Extract the [X, Y] coordinate from the center of the cell holding the provided text.  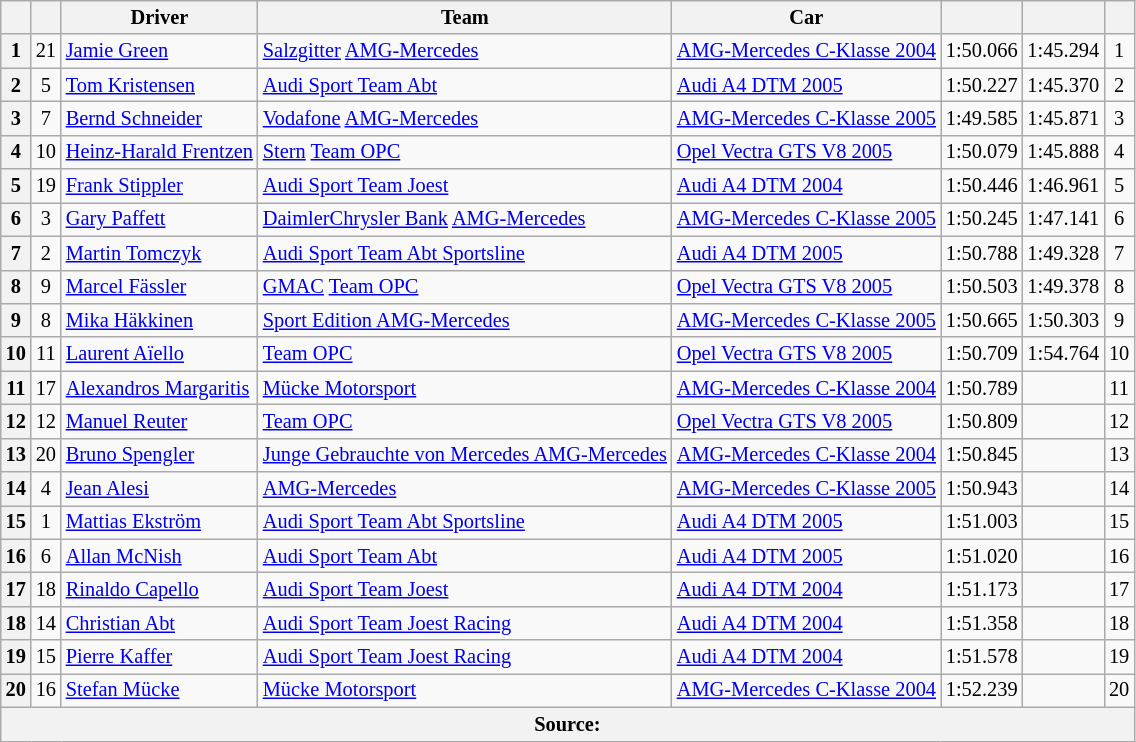
Bruno Spengler [160, 455]
Jean Alesi [160, 489]
Junge Gebrauchte von Mercedes AMG-Mercedes [465, 455]
Driver [160, 17]
1:50.066 [982, 51]
1:49.585 [982, 118]
Car [806, 17]
1:50.788 [982, 253]
Vodafone AMG-Mercedes [465, 118]
1:50.845 [982, 455]
1:47.141 [1063, 219]
Stefan Mücke [160, 690]
1:45.294 [1063, 51]
Bernd Schneider [160, 118]
Frank Stippler [160, 186]
21 [46, 51]
1:51.358 [982, 623]
1:50.943 [982, 489]
Tom Kristensen [160, 85]
Team [465, 17]
AMG-Mercedes [465, 489]
1:51.578 [982, 657]
1:50.809 [982, 421]
Stern Team OPC [465, 152]
Mattias Ekström [160, 522]
Jamie Green [160, 51]
1:52.239 [982, 690]
1:50.665 [982, 320]
Marcel Fässler [160, 287]
Mika Häkkinen [160, 320]
1:50.446 [982, 186]
1:51.020 [982, 556]
Laurent Aïello [160, 354]
Pierre Kaffer [160, 657]
1:50.079 [982, 152]
1:51.173 [982, 589]
Christian Abt [160, 623]
Sport Edition AMG-Mercedes [465, 320]
1:50.503 [982, 287]
Martin Tomczyk [160, 253]
1:46.961 [1063, 186]
1:49.328 [1063, 253]
1:45.871 [1063, 118]
GMAC Team OPC [465, 287]
1:50.303 [1063, 320]
1:45.370 [1063, 85]
Rinaldo Capello [160, 589]
Source: [568, 724]
1:45.888 [1063, 152]
1:50.245 [982, 219]
Heinz-Harald Frentzen [160, 152]
1:54.764 [1063, 354]
Gary Paffett [160, 219]
Allan McNish [160, 556]
DaimlerChrysler Bank AMG-Mercedes [465, 219]
Manuel Reuter [160, 421]
1:51.003 [982, 522]
1:50.789 [982, 388]
Salzgitter AMG-Mercedes [465, 51]
Alexandros Margaritis [160, 388]
1:50.227 [982, 85]
1:49.378 [1063, 287]
1:50.709 [982, 354]
